Return the [X, Y] coordinate for the center point of the cell that contains the specified text.  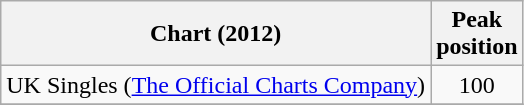
100 [477, 85]
Chart (2012) [216, 34]
Peakposition [477, 34]
UK Singles (The Official Charts Company) [216, 85]
